Extract the [X, Y] coordinate from the center of the cell holding the provided text.  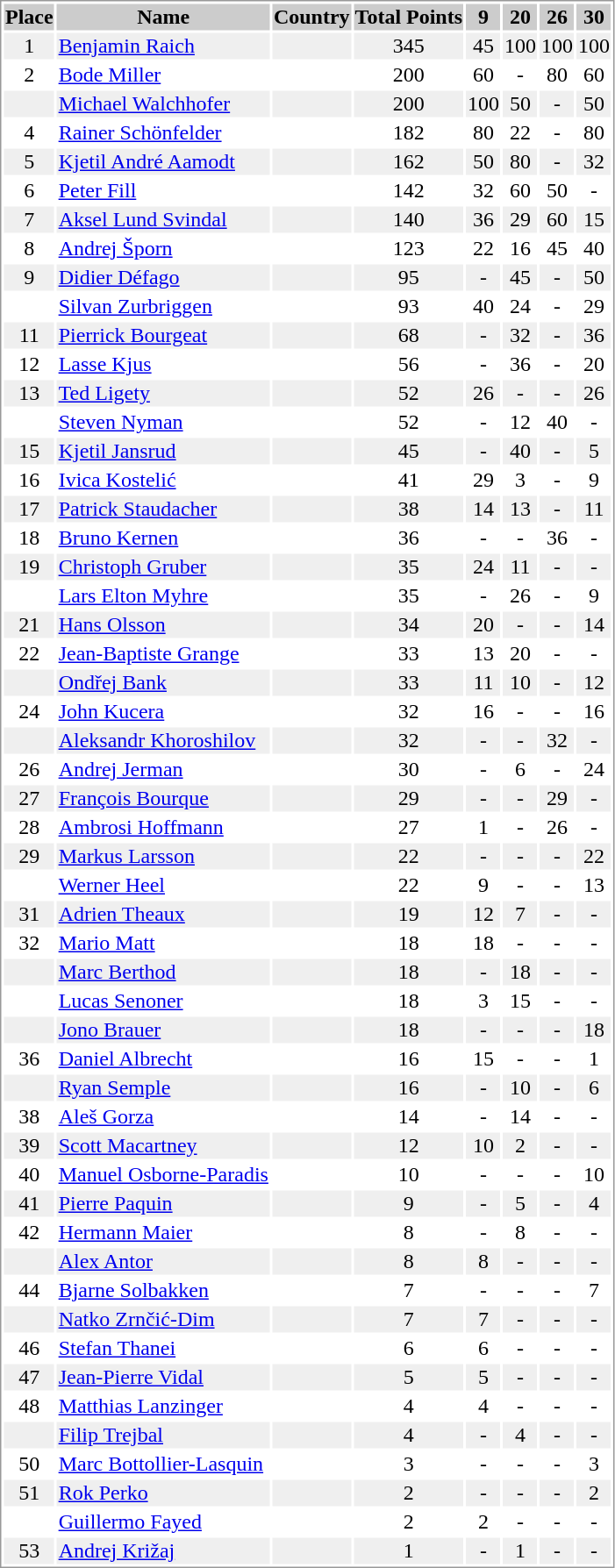
28 [29, 827]
Marc Berthod [163, 973]
56 [409, 364]
Bruno Kernen [163, 538]
Name [163, 17]
142 [409, 190]
Aleksandr Khoroshilov [163, 741]
Rok Perko [163, 1493]
Lasse Kjus [163, 364]
21 [29, 625]
Lucas Senoner [163, 1001]
Filip Trejbal [163, 1436]
Ondřej Bank [163, 683]
Peter Fill [163, 190]
Markus Larsson [163, 857]
Country [311, 17]
34 [409, 625]
140 [409, 220]
Matthias Lanzinger [163, 1406]
Natko Zrnčić-Dim [163, 1320]
Total Points [409, 17]
95 [409, 278]
17 [29, 510]
182 [409, 132]
Scott Macartney [163, 1146]
Ambrosi Hoffmann [163, 827]
Rainer Schönfelder [163, 132]
John Kucera [163, 711]
Hermann Maier [163, 1232]
Hans Olsson [163, 625]
Ryan Semple [163, 1088]
51 [29, 1493]
Patrick Staudacher [163, 510]
44 [29, 1290]
Ted Ligety [163, 394]
Aksel Lund Svindal [163, 220]
Ivica Kostelić [163, 480]
68 [409, 336]
Bode Miller [163, 75]
42 [29, 1232]
Jean-Baptiste Grange [163, 653]
Andrej Križaj [163, 1551]
Jean-Pierre Vidal [163, 1378]
345 [409, 46]
Aleš Gorza [163, 1116]
53 [29, 1551]
47 [29, 1378]
Kjetil Jansrud [163, 452]
Pierre Paquin [163, 1204]
Jono Brauer [163, 1030]
Didier Défago [163, 278]
Michael Walchhofer [163, 104]
Mario Matt [163, 943]
Steven Nyman [163, 422]
Guillermo Fayed [163, 1522]
Pierrick Bourgeat [163, 336]
François Bourque [163, 799]
Alex Antor [163, 1262]
46 [29, 1348]
123 [409, 248]
Manuel Osborne-Paradis [163, 1174]
Adrien Theaux [163, 915]
48 [29, 1406]
Lars Elton Myhre [163, 595]
Andrej Jerman [163, 769]
Christoph Gruber [163, 567]
Kjetil André Aamodt [163, 162]
Stefan Thanei [163, 1348]
Benjamin Raich [163, 46]
Werner Heel [163, 885]
Andrej Šporn [163, 248]
93 [409, 306]
Place [29, 17]
Daniel Albrecht [163, 1058]
Silvan Zurbriggen [163, 306]
31 [29, 915]
Marc Bottollier-Lasquin [163, 1464]
162 [409, 162]
Bjarne Solbakken [163, 1290]
39 [29, 1146]
